For the text-containing cell, return its midpoint in [x, y] coordinate format. 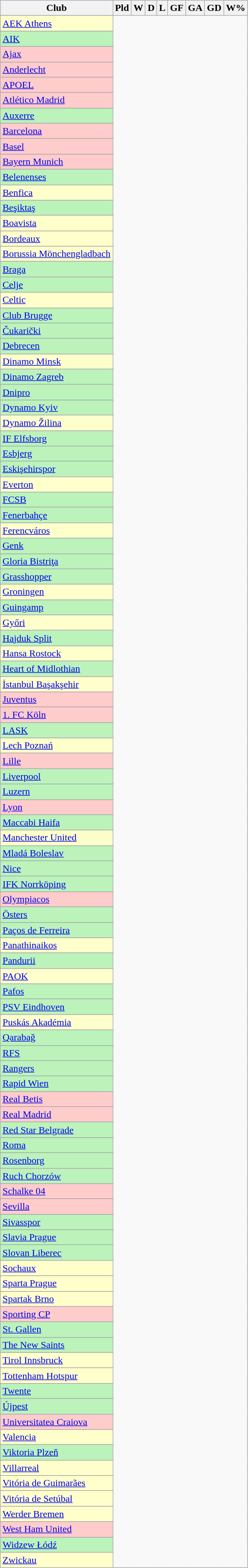
Pandurii [57, 961]
IFK Norrköping [57, 884]
Real Madrid [57, 1114]
Atlético Madrid [57, 100]
Qarabağ [57, 1038]
Villarreal [57, 1468]
Fenerbahçe [57, 515]
Rapid Wien [57, 1084]
Werder Bremen [57, 1514]
Paços de Ferreira [57, 930]
Olympiacos [57, 899]
Rangers [57, 1068]
Mladá Boleslav [57, 853]
AIK [57, 39]
Panathinaikos [57, 945]
GA [195, 8]
Vitória de Setúbal [57, 1499]
Viktoria Plzeň [57, 1453]
LASK [57, 730]
Juventus [57, 700]
Dinamo Minsk [57, 361]
Guingamp [57, 607]
APOEL [57, 85]
The New Saints [57, 1345]
Tottenham Hotspur [57, 1375]
Boavista [57, 223]
Slavia Prague [57, 1237]
GF [177, 8]
Anderlecht [57, 69]
L [162, 8]
Genk [57, 546]
Basel [57, 146]
IF Elfsborg [57, 438]
GD [214, 8]
1. FC Köln [57, 715]
Belenenses [57, 177]
Universitatea Craiova [57, 1421]
W% [236, 8]
Braga [57, 269]
RFS [57, 1053]
Valencia [57, 1437]
Red Star Belgrade [57, 1130]
West Ham United [57, 1529]
Bordeaux [57, 239]
Bayern Munich [57, 161]
Ruch Chorzów [57, 1176]
Celje [57, 285]
Dinamo Zagreb [57, 377]
Dynamo Kyiv [57, 407]
Real Betis [57, 1099]
Tirol Innsbruck [57, 1360]
Győri [57, 623]
Újpest [57, 1406]
Lech Poznań [57, 746]
Ferencváros [57, 530]
Club [57, 8]
Puskás Akadémia [57, 1022]
Heart of Midlothian [57, 669]
Ajax [57, 54]
Dnipro [57, 392]
AEK Athens [57, 23]
Twente [57, 1391]
Eskişehirspor [57, 469]
Esbjerg [57, 454]
Sochaux [57, 1268]
W [138, 8]
Lille [57, 761]
Gloria Bistriţa [57, 561]
Grasshopper [57, 576]
Čukarički [57, 331]
Hajduk Split [57, 638]
Pld [122, 8]
Celtic [57, 300]
Hansa Rostock [57, 653]
Maccabi Haifa [57, 822]
Sivasspor [57, 1222]
D [151, 8]
Barcelona [57, 131]
St. Gallen [57, 1329]
Roma [57, 1145]
Sevilla [57, 1207]
Club Brugge [57, 315]
FCSB [57, 500]
İstanbul Başakşehir [57, 684]
Manchester United [57, 838]
Rosenborg [57, 1160]
Borussia Mönchengladbach [57, 254]
Sparta Prague [57, 1283]
Vitória de Guimarães [57, 1483]
Pafos [57, 992]
Spartak Brno [57, 1299]
Schalke 04 [57, 1191]
Groningen [57, 592]
Auxerre [57, 115]
Sporting CP [57, 1314]
Benfica [57, 193]
Nice [57, 868]
PAOK [57, 976]
Widzew Łódź [57, 1545]
Zwickau [57, 1560]
Beşiktaş [57, 208]
Slovan Liberec [57, 1253]
Everton [57, 484]
PSV Eindhoven [57, 1007]
Luzern [57, 792]
Liverpool [57, 776]
Östers [57, 914]
Debrecen [57, 346]
Lyon [57, 807]
Dynamo Žilina [57, 423]
